Capture the cell that displays the provided text and extract its (x, y) central coordinate. 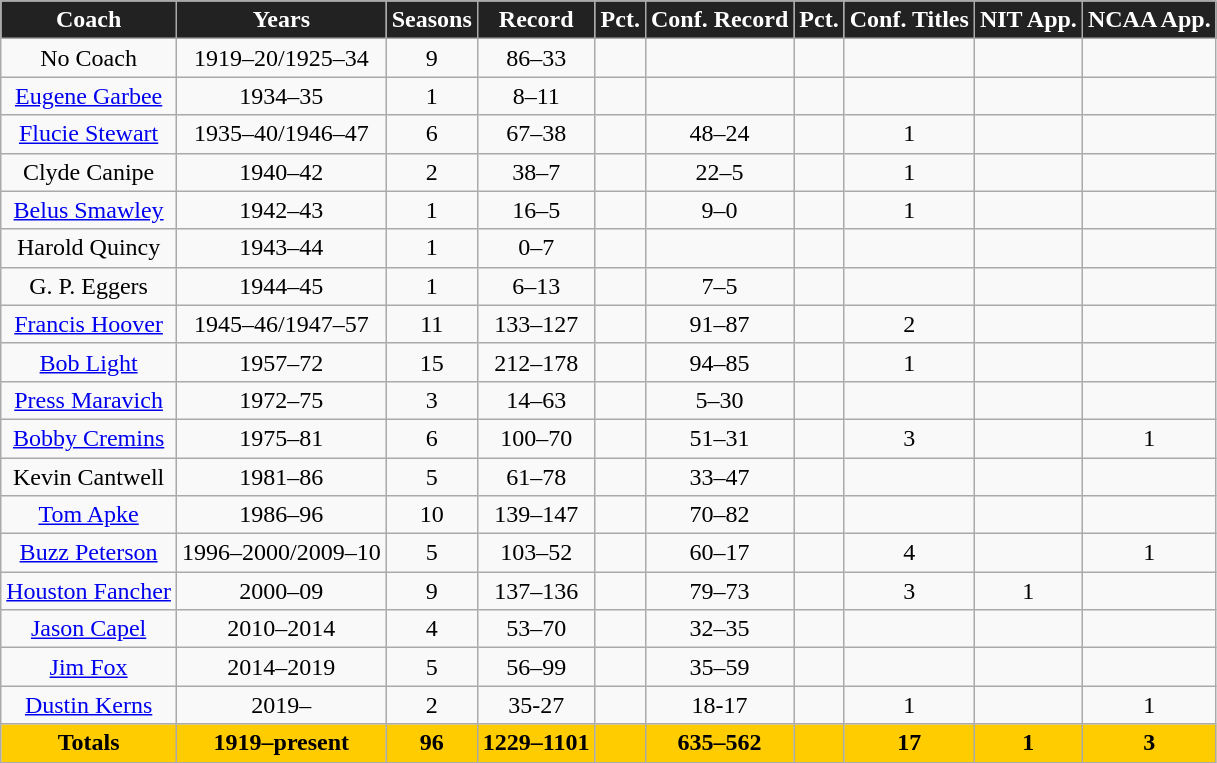
9–0 (719, 210)
139–147 (536, 515)
Conf. Record (719, 20)
1934–35 (281, 96)
70–82 (719, 515)
1981–86 (281, 477)
79–73 (719, 591)
1229–1101 (536, 743)
14–63 (536, 400)
1957–72 (281, 362)
10 (432, 515)
103–52 (536, 553)
38–7 (536, 172)
5–30 (719, 400)
32–35 (719, 629)
Press Maravich (89, 400)
Francis Hoover (89, 324)
18-17 (719, 705)
Conf. Titles (909, 20)
56–99 (536, 667)
Bob Light (89, 362)
16–5 (536, 210)
1944–45 (281, 286)
Dustin Kerns (89, 705)
35-27 (536, 705)
Eugene Garbee (89, 96)
Record (536, 20)
35–59 (719, 667)
53–70 (536, 629)
1943–44 (281, 248)
2000–09 (281, 591)
Jason Capel (89, 629)
1919–present (281, 743)
61–78 (536, 477)
Bobby Cremins (89, 438)
51–31 (719, 438)
60–17 (719, 553)
1935–40/1946–47 (281, 134)
G. P. Eggers (89, 286)
1996–2000/2009–10 (281, 553)
1972–75 (281, 400)
1942–43 (281, 210)
Kevin Cantwell (89, 477)
33–47 (719, 477)
1986–96 (281, 515)
17 (909, 743)
94–85 (719, 362)
22–5 (719, 172)
0–7 (536, 248)
100–70 (536, 438)
2014–2019 (281, 667)
1919–20/1925–34 (281, 58)
Coach (89, 20)
2019– (281, 705)
67–38 (536, 134)
Houston Fancher (89, 591)
Tom Apke (89, 515)
1975–81 (281, 438)
96 (432, 743)
Clyde Canipe (89, 172)
635–562 (719, 743)
91–87 (719, 324)
212–178 (536, 362)
Belus Smawley (89, 210)
Totals (89, 743)
NCAA App. (1149, 20)
86–33 (536, 58)
8–11 (536, 96)
2010–2014 (281, 629)
Jim Fox (89, 667)
48–24 (719, 134)
1940–42 (281, 172)
Harold Quincy (89, 248)
11 (432, 324)
1945–46/1947–57 (281, 324)
133–127 (536, 324)
Seasons (432, 20)
Years (281, 20)
15 (432, 362)
137–136 (536, 591)
Buzz Peterson (89, 553)
7–5 (719, 286)
Flucie Stewart (89, 134)
No Coach (89, 58)
NIT App. (1028, 20)
6–13 (536, 286)
